Detect which cell encompasses the target text, then output its (X, Y) center coordinate. 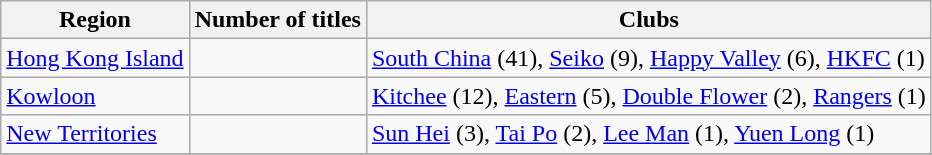
South China (41), Seiko (9), Happy Valley (6), HKFC (1) (648, 58)
Region (95, 20)
Hong Kong Island (95, 58)
Clubs (648, 20)
New Territories (95, 134)
Kowloon (95, 96)
Kitchee (12), Eastern (5), Double Flower (2), Rangers (1) (648, 96)
Sun Hei (3), Tai Po (2), Lee Man (1), Yuen Long (1) (648, 134)
Number of titles (278, 20)
